For the text-containing cell, return its midpoint in [X, Y] coordinate format. 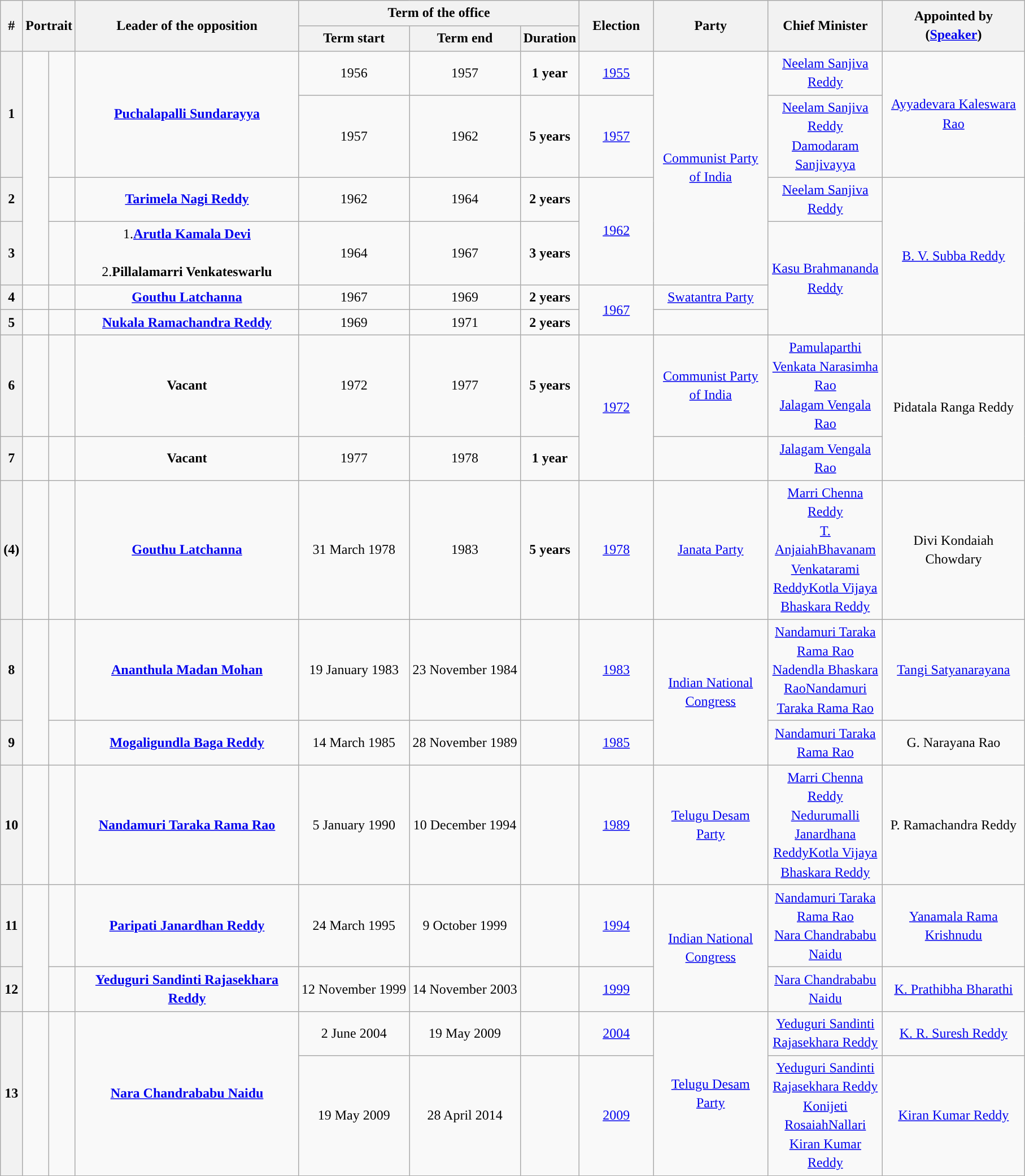
6 [11, 385]
2 June 2004 [354, 1033]
1955 [617, 73]
1 [11, 114]
Chief Minister [826, 26]
9 [11, 742]
Yanamala Rama Krishnudu [953, 926]
14 November 2003 [465, 989]
Ananthula Madan Mohan [186, 670]
Leader of the opposition [186, 26]
1999 [617, 989]
Party [710, 26]
1971 [465, 323]
Puchalapalli Sundarayya [186, 114]
19 January 1983 [354, 670]
10 [11, 824]
Paripati Janardhan Reddy [186, 926]
# [11, 26]
5 January 1990 [354, 824]
Term end [465, 38]
Swatantra Party [710, 297]
1956 [354, 73]
7 [11, 458]
28 November 1989 [465, 742]
Term of the office [439, 14]
14 March 1985 [354, 742]
4 [11, 297]
2 [11, 199]
23 November 1984 [465, 670]
G. Narayana Rao [953, 742]
8 [11, 670]
3 years [549, 253]
3 [11, 253]
Yeduguri Sandinti Rajasekhara ReddyKonijeti RosaiahNallari Kiran Kumar Reddy [826, 1116]
Divi Kondaiah Chowdary [953, 550]
12 November 1999 [354, 989]
K. R. Suresh Reddy [953, 1033]
(4) [11, 550]
Appointed by(Speaker) [953, 26]
2004 [617, 1033]
Pamulaparthi Venkata Narasimha RaoJalagam Vengala Rao [826, 385]
11 [11, 926]
Ayyadevara Kaleswara Rao [953, 114]
10 December 1994 [465, 824]
Marri Chenna ReddyNedurumalli Janardhana ReddyKotla Vijaya Bhaskara Reddy [826, 824]
B. V. Subba Reddy [953, 256]
Jalagam Vengala Rao [826, 458]
Marri Chenna ReddyT. AnjaiahBhavanam Venkatarami ReddyKotla Vijaya Bhaskara Reddy [826, 550]
Mogaligundla Baga Reddy [186, 742]
28 April 2014 [465, 1116]
Tarimela Nagi Reddy [186, 199]
1985 [617, 742]
Portrait [49, 26]
5 [11, 323]
Nandamuri Taraka Rama RaoNadendla Bhaskara RaoNandamuri Taraka Rama Rao [826, 670]
P. Ramachandra Reddy [953, 824]
Nukala Ramachandra Reddy [186, 323]
1989 [617, 824]
Nandamuri Taraka Rama RaoNara Chandrababu Naidu [826, 926]
12 [11, 989]
Kiran Kumar Reddy [953, 1116]
K. Prathibha Bharathi [953, 989]
Pidatala Ranga Reddy [953, 408]
Election [617, 26]
Neelam Sanjiva ReddyDamodaram Sanjivayya [826, 136]
Duration [549, 38]
1.Arutla Kamala Devi2.Pillalamarri Venkateswarlu [186, 253]
Tangi Satyanarayana [953, 670]
13 [11, 1093]
Janata Party [710, 550]
Term start [354, 38]
Kasu Brahmananda Reddy [826, 278]
31 March 1978 [354, 550]
1994 [617, 926]
24 March 1995 [354, 926]
9 October 1999 [465, 926]
2009 [617, 1116]
